Pinpoint the cell where the given text exists, returning its [x, y] midpoint coordinate. 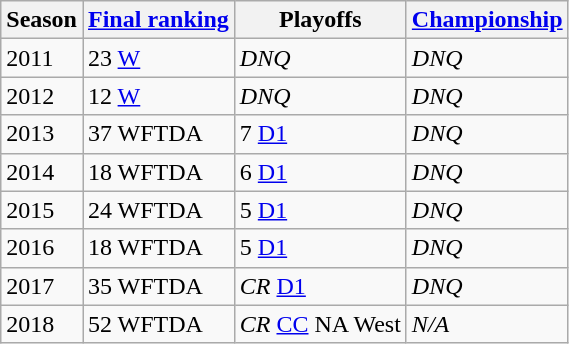
Season [42, 20]
37 WFTDA [158, 134]
Playoffs [320, 20]
2011 [42, 58]
52 WFTDA [158, 324]
12 W [158, 96]
2013 [42, 134]
2012 [42, 96]
2014 [42, 172]
6 D1 [320, 172]
2018 [42, 324]
Championship [487, 20]
2015 [42, 210]
24 WFTDA [158, 210]
CR D1 [320, 286]
N/A [487, 324]
CR CC NA West [320, 324]
23 W [158, 58]
Final ranking [158, 20]
35 WFTDA [158, 286]
7 D1 [320, 134]
2016 [42, 248]
2017 [42, 286]
